Determine the [X, Y] coordinate at the center of the cell enclosing the given text.  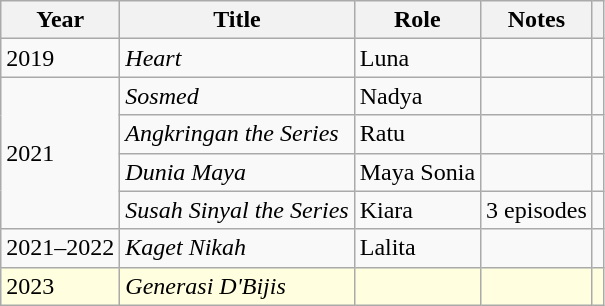
Lalita [417, 248]
Luna [417, 58]
Generasi D'Bijis [237, 286]
Angkringan the Series [237, 134]
Nadya [417, 96]
Role [417, 20]
Ratu [417, 134]
3 episodes [537, 210]
2019 [60, 58]
2021–2022 [60, 248]
Heart [237, 58]
Dunia Maya [237, 172]
Susah Sinyal the Series [237, 210]
2023 [60, 286]
Sosmed [237, 96]
Kaget Nikah [237, 248]
Maya Sonia [417, 172]
Year [60, 20]
Notes [537, 20]
Kiara [417, 210]
2021 [60, 153]
Title [237, 20]
